Return (x, y) of the center of cell containing provided text 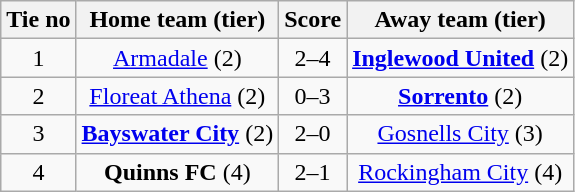
Armadale (2) (178, 58)
Quinns FC (4) (178, 172)
Inglewood United (2) (460, 58)
1 (38, 58)
3 (38, 134)
Tie no (38, 20)
2–4 (313, 58)
Floreat Athena (2) (178, 96)
0–3 (313, 96)
2–1 (313, 172)
Gosnells City (3) (460, 134)
Sorrento (2) (460, 96)
Rockingham City (4) (460, 172)
Away team (tier) (460, 20)
2–0 (313, 134)
Home team (tier) (178, 20)
Score (313, 20)
2 (38, 96)
Bayswater City (2) (178, 134)
4 (38, 172)
